Locate the cell with the specified text and output its (X, Y) center coordinate. 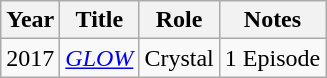
Year (30, 20)
2017 (30, 58)
Role (179, 20)
GLOW (100, 58)
Notes (272, 20)
Crystal (179, 58)
Title (100, 20)
1 Episode (272, 58)
